Find where the given text appears and provide that cell's center as [x, y] coordinate. 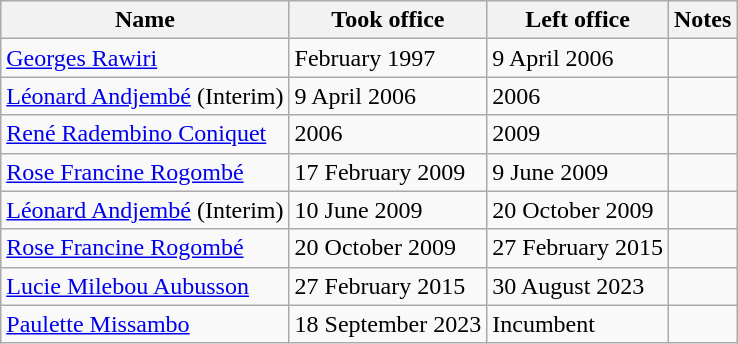
9 June 2009 [578, 172]
10 June 2009 [388, 210]
Lucie Milebou Aubusson [145, 286]
Georges Rawiri [145, 58]
Incumbent [578, 324]
17 February 2009 [388, 172]
30 August 2023 [578, 286]
Left office [578, 20]
2009 [578, 134]
Name [145, 20]
Took office [388, 20]
Paulette Missambo [145, 324]
18 September 2023 [388, 324]
Notes [702, 20]
René Radembino Coniquet [145, 134]
February 1997 [388, 58]
